From the cell containing the given text, extract its center point as (X, Y) coordinate. 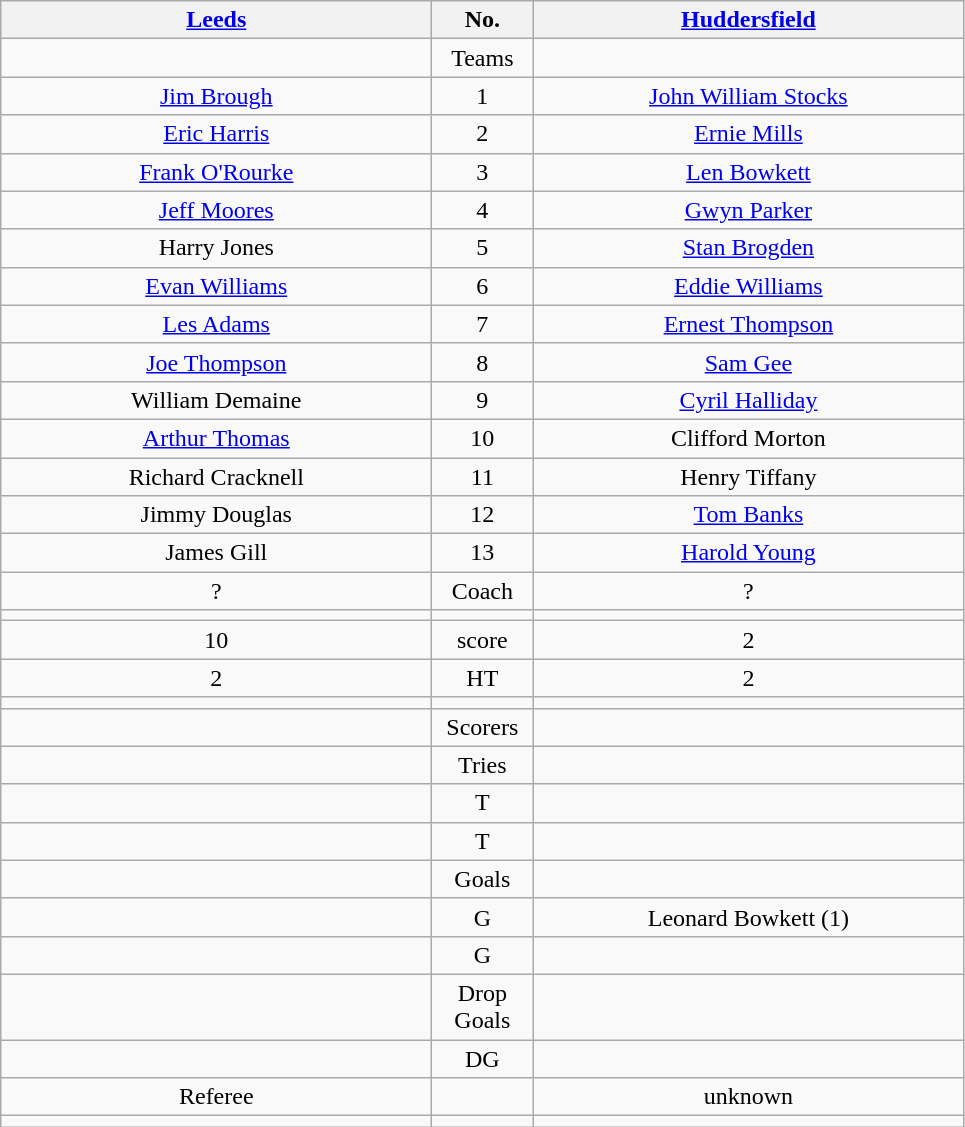
Harold Young (748, 553)
7 (482, 324)
No. (482, 20)
Teams (482, 58)
1 (482, 96)
Huddersfield (748, 20)
Richard Cracknell (216, 477)
13 (482, 553)
Gwyn Parker (748, 210)
Referee (216, 1097)
John William Stocks (748, 96)
Arthur Thomas (216, 438)
12 (482, 515)
HT (482, 678)
Jeff Moores (216, 210)
6 (482, 286)
5 (482, 248)
Frank O'Rourke (216, 172)
Coach (482, 591)
Eddie Williams (748, 286)
Stan Brogden (748, 248)
Harry Jones (216, 248)
DG (482, 1059)
Drop Goals (482, 1006)
Les Adams (216, 324)
Clifford Morton (748, 438)
9 (482, 400)
8 (482, 362)
Jim Brough (216, 96)
unknown (748, 1097)
Len Bowkett (748, 172)
Ernie Mills (748, 134)
Sam Gee (748, 362)
4 (482, 210)
William Demaine (216, 400)
Scorers (482, 727)
Henry Tiffany (748, 477)
Leonard Bowkett (1) (748, 917)
score (482, 640)
Tom Banks (748, 515)
Goals (482, 879)
Jimmy Douglas (216, 515)
Evan Williams (216, 286)
Leeds (216, 20)
Joe Thompson (216, 362)
James Gill (216, 553)
Tries (482, 765)
3 (482, 172)
Ernest Thompson (748, 324)
Cyril Halliday (748, 400)
Eric Harris (216, 134)
11 (482, 477)
